Return (x, y) of the center of cell containing provided text 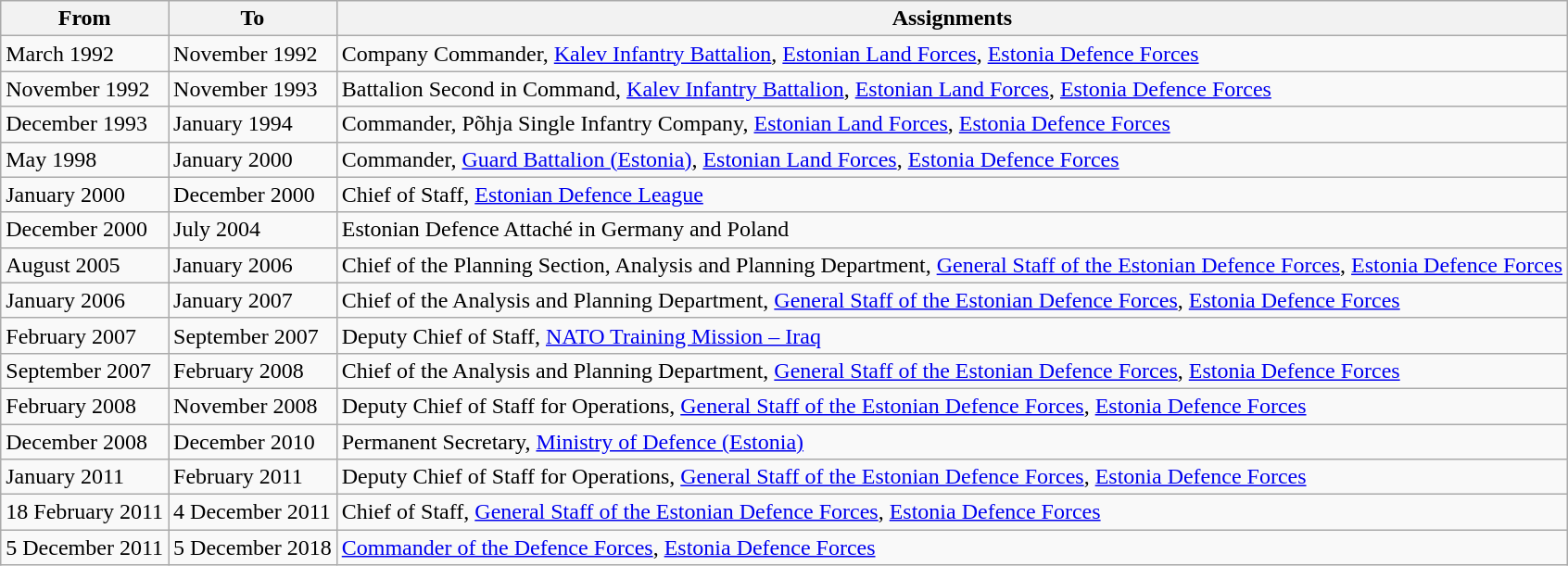
Chief of Staff, General Staff of the Estonian Defence Forces, Estonia Defence Forces (952, 512)
Commander, Guard Battalion (Estonia), Estonian Land Forces, Estonia Defence Forces (952, 159)
Chief of the Planning Section, Analysis and Planning Department, General Staff of the Estonian Defence Forces, Estonia Defence Forces (952, 265)
Battalion Second in Command, Kalev Infantry Battalion, Estonian Land Forces, Estonia Defence Forces (952, 89)
November 2008 (253, 406)
February 2011 (253, 477)
November 1993 (253, 89)
December 2010 (253, 442)
Assignments (952, 19)
5 December 2011 (85, 547)
5 December 2018 (253, 547)
Deputy Chief of Staff, NATO Training Mission – Iraq (952, 335)
Commander of the Defence Forces, Estonia Defence Forces (952, 547)
From (85, 19)
August 2005 (85, 265)
Permanent Secretary, Ministry of Defence (Estonia) (952, 442)
December 2008 (85, 442)
July 2004 (253, 230)
4 December 2011 (253, 512)
Company Commander, Kalev Infantry Battalion, Estonian Land Forces, Estonia Defence Forces (952, 54)
January 2011 (85, 477)
December 1993 (85, 124)
Estonian Defence Attaché in Germany and Poland (952, 230)
January 1994 (253, 124)
18 February 2011 (85, 512)
To (253, 19)
March 1992 (85, 54)
February 2007 (85, 335)
Chief of Staff, Estonian Defence League (952, 195)
Commander, Põhja Single Infantry Company, Estonian Land Forces, Estonia Defence Forces (952, 124)
May 1998 (85, 159)
January 2007 (253, 300)
